Extract the (x, y) coordinate from the center of the cell holding the provided text.  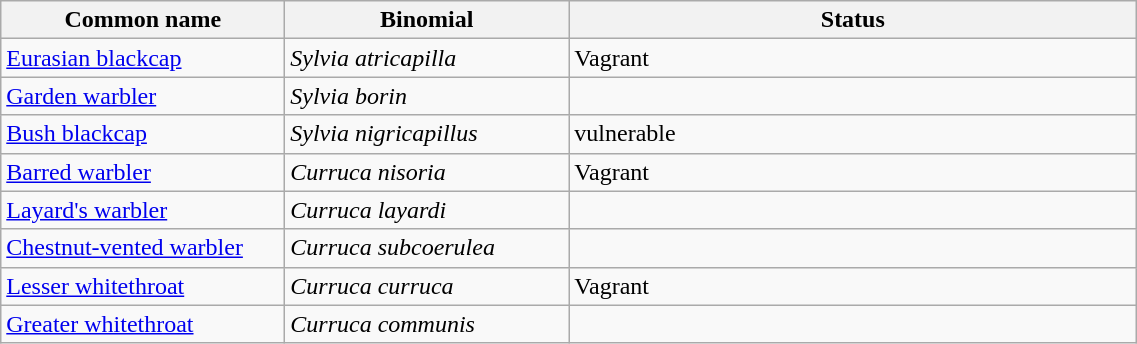
Sylvia borin (427, 96)
Garden warbler (143, 96)
Common name (143, 20)
Curruca nisoria (427, 172)
Curruca curruca (427, 286)
Lesser whitethroat (143, 286)
Curruca layardi (427, 210)
Status (853, 20)
Sylvia nigricapillus (427, 134)
Bush blackcap (143, 134)
vulnerable (853, 134)
Curruca subcoerulea (427, 248)
Sylvia atricapilla (427, 58)
Chestnut-vented warbler (143, 248)
Eurasian blackcap (143, 58)
Greater whitethroat (143, 324)
Layard's warbler (143, 210)
Curruca communis (427, 324)
Binomial (427, 20)
Barred warbler (143, 172)
